Return the (x, y) coordinate for the center point of the cell that contains the specified text.  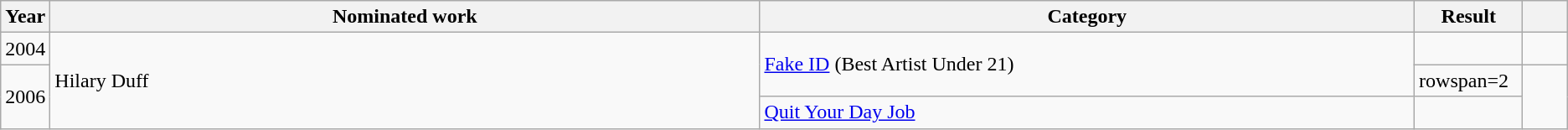
Year (25, 17)
2006 (25, 96)
Hilary Duff (405, 81)
Nominated work (405, 17)
Quit Your Day Job (1087, 112)
rowspan=2 (1469, 81)
Category (1087, 17)
Fake ID (Best Artist Under 21) (1087, 65)
Result (1469, 17)
2004 (25, 49)
